Pinpoint the cell where the given text exists, returning its [x, y] midpoint coordinate. 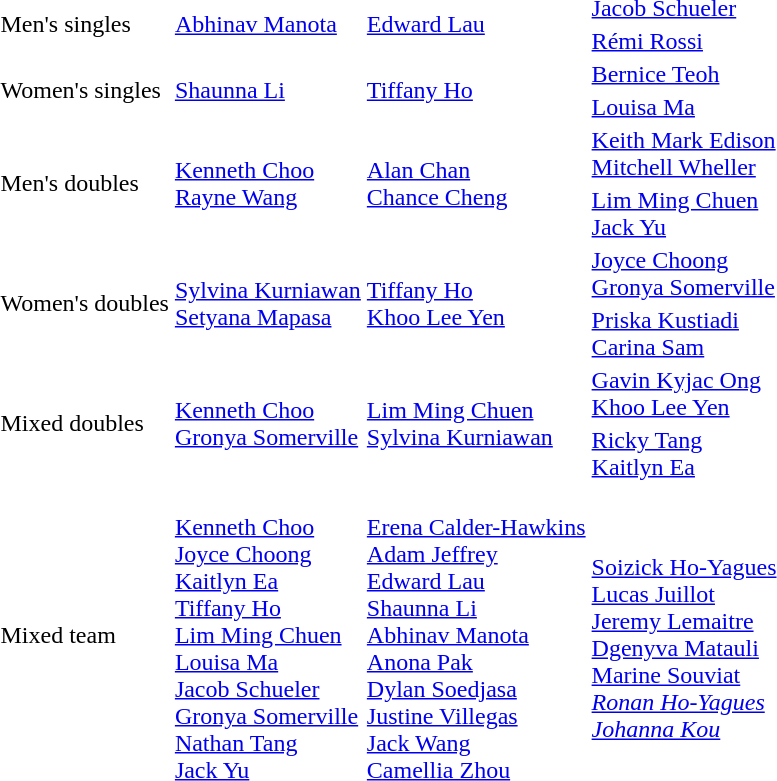
Alan Chan Chance Cheng [476, 184]
Lim Ming Chuen Sylvina Kurniawan [476, 424]
Sylvina Kurniawan Setyana Mapasa [268, 304]
Tiffany Ho [476, 90]
Kenneth Choo Gronya Somerville [268, 424]
Kenneth Choo Rayne Wang [268, 184]
Tiffany Ho Khoo Lee Yen [476, 304]
Shaunna Li [268, 90]
